Identify which cell holds the provided text, then report its (X, Y) central coordinate. 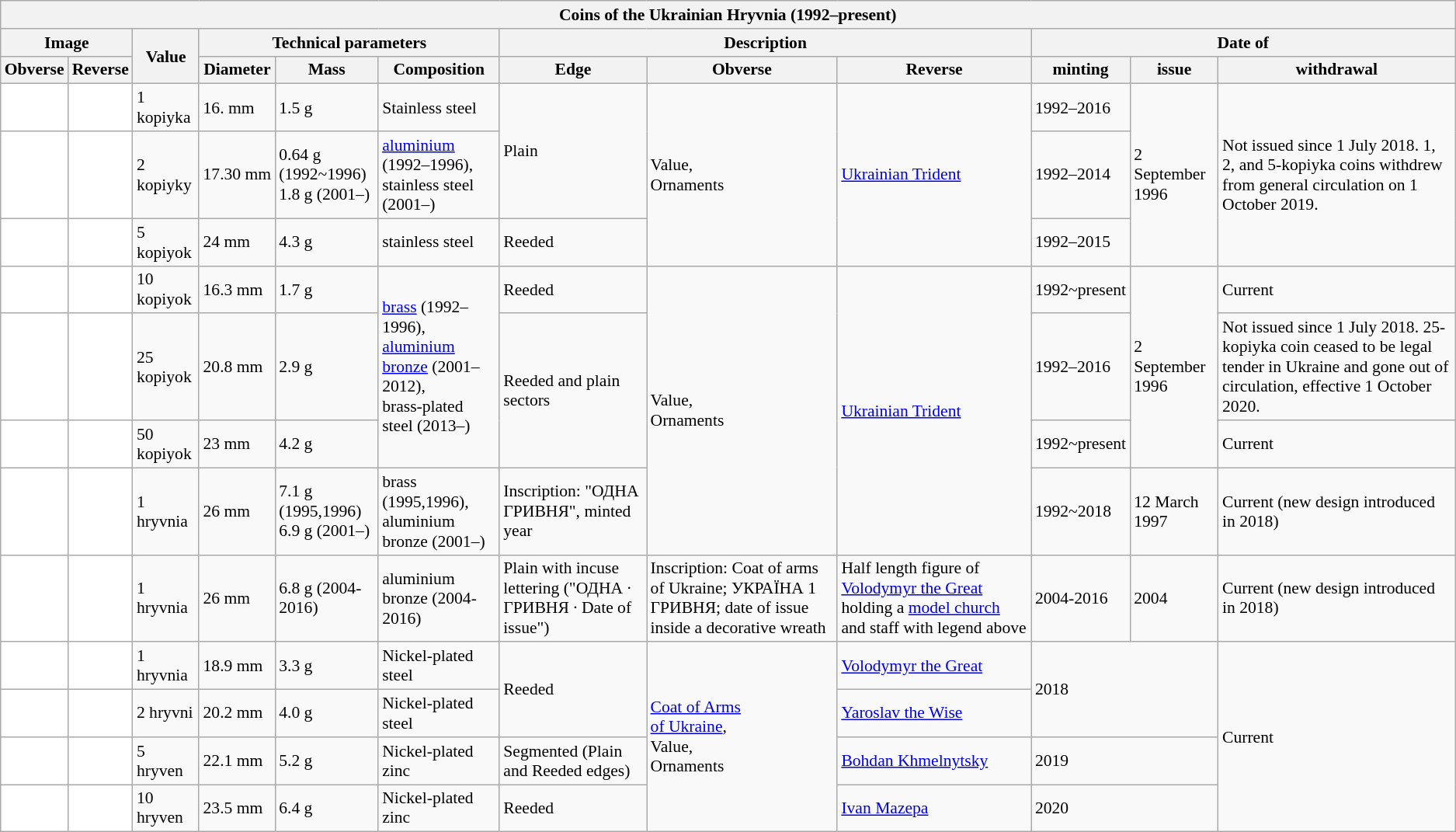
22.1 mm (237, 761)
2 kopiyky (166, 175)
5.2 g (326, 761)
20.8 mm (237, 367)
6.8 g (2004-2016) (326, 598)
minting (1081, 70)
1.7 g (326, 289)
Edge (573, 70)
Not issued since 1 July 2018. 1, 2, and 5-kopiyka coins withdrew from general circulation on 1 October 2019. (1337, 175)
Yaroslav the Wise (934, 713)
aluminium bronze (2004-2016) (439, 598)
10 hryven (166, 808)
Bohdan Khmelnytsky (934, 761)
1.5 g (326, 107)
7.1 g (1995,1996)6.9 g (2001–) (326, 511)
5 hryven (166, 761)
Technical parameters (349, 43)
2004-2016 (1081, 598)
brass (1995,1996),aluminium bronze (2001–) (439, 511)
0.64 g (1992~1996)1.8 g (2001–) (326, 175)
2.9 g (326, 367)
aluminium (1992–1996),stainless steel (2001–) (439, 175)
issue (1174, 70)
Inscription: "ОДНА ГРИВНЯ", minted year (573, 511)
23.5 mm (237, 808)
2 hryvni (166, 713)
stainless steel (439, 242)
Reeded and plain sectors (573, 392)
17.30 mm (237, 175)
Not issued since 1 July 2018. 25-kopiyka coin ceased to be legal tender in Ukraine and gone out of circulation, effective 1 October 2020. (1337, 367)
3.3 g (326, 667)
Description (766, 43)
4.2 g (326, 444)
Volodymyr the Great (934, 667)
2020 (1124, 808)
withdrawal (1337, 70)
23 mm (237, 444)
50 kopiyok (166, 444)
25 kopiyok (166, 367)
Inscription: Coat of arms of Ukraine; УКРАЇНА 1 ГРИВНЯ; date of issue inside a decorative wreath (742, 598)
2019 (1124, 761)
Date of (1243, 43)
1992~2018 (1081, 511)
Stainless steel (439, 107)
1992–2015 (1081, 242)
Half length figure of Volodymyr the Great holding a model church and staff with legend above (934, 598)
Value (166, 56)
1 kopiyka (166, 107)
Ivan Mazepa (934, 808)
5 kopiyok (166, 242)
2004 (1174, 598)
20.2 mm (237, 713)
Image (67, 43)
16. mm (237, 107)
Diameter (237, 70)
24 mm (237, 242)
2018 (1124, 690)
Segmented (Plain and Reeded edges) (573, 761)
Coat of Arms of Ukraine, Value, Ornaments (742, 737)
16.3 mm (237, 289)
Plain with incuse lettering ("ОДНА · ГРИВНЯ · Date of issue") (573, 598)
6.4 g (326, 808)
Composition (439, 70)
4.3 g (326, 242)
Coins of the Ukrainian Hryvnia (1992–present) (728, 15)
brass (1992–1996),aluminium bronze (2001–2012),brass-plated steel (2013–) (439, 367)
4.0 g (326, 713)
Mass (326, 70)
12 March 1997 (1174, 511)
1992–2014 (1081, 175)
18.9 mm (237, 667)
Plain (573, 151)
10 kopiyok (166, 289)
